Detect which cell encompasses the target text, then output its [x, y] center coordinate. 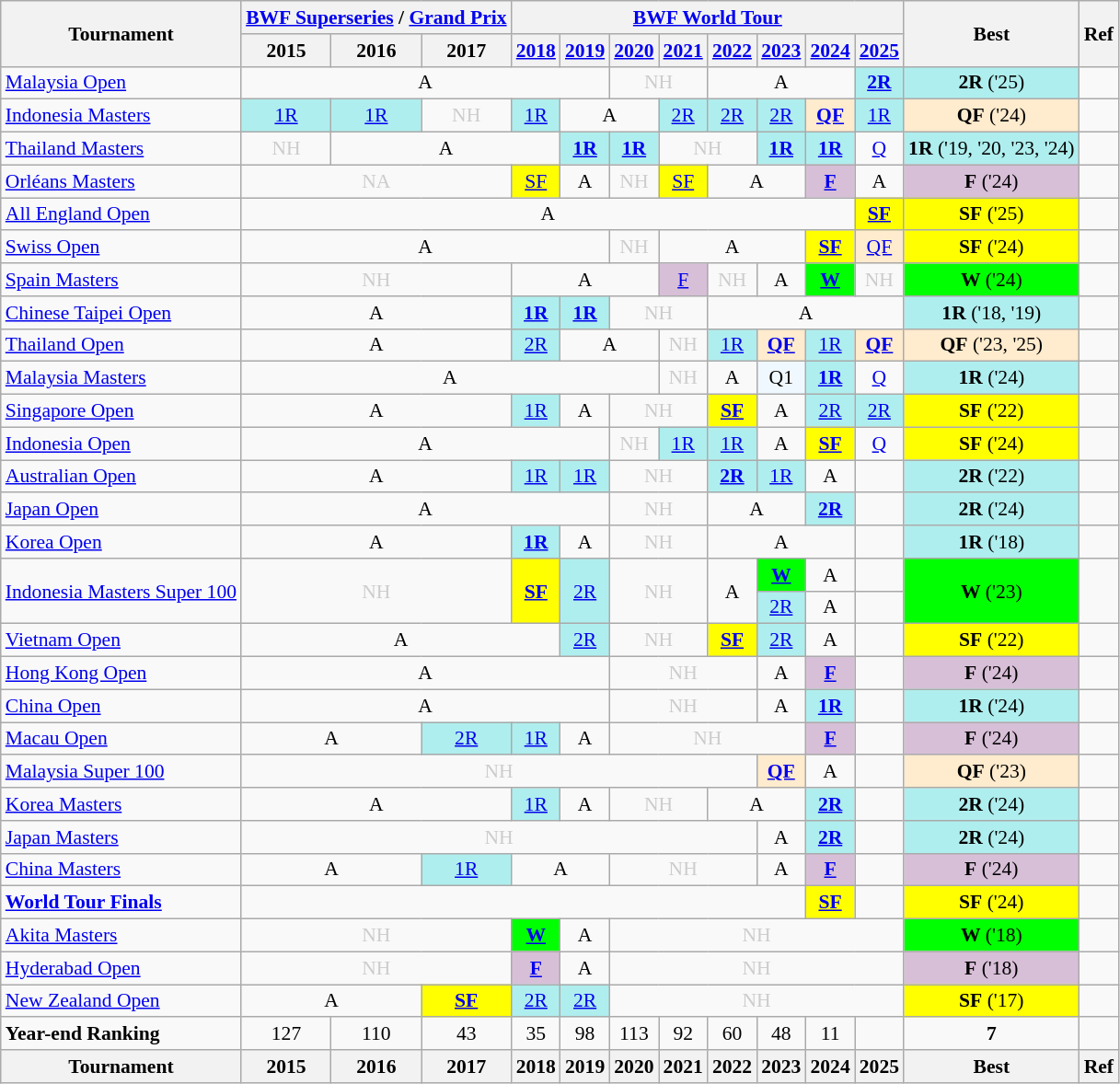
W ('24) [992, 280]
110 [376, 1034]
Swiss Open [121, 248]
New Zealand Open [121, 1001]
Indonesia Masters Super 100 [121, 591]
Indonesia Open [121, 444]
W ('18) [992, 936]
60 [733, 1034]
Indonesia Masters [121, 116]
Orléans Masters [121, 181]
BWF World Tour [708, 17]
QF ('24) [992, 116]
2R ('25) [992, 83]
F ('18) [992, 968]
Japan Masters [121, 837]
World Tour Finals [121, 903]
W ('23) [992, 591]
Hyderabad Open [121, 968]
Korea Masters [121, 804]
Hong Kong Open [121, 674]
Q1 [780, 378]
Malaysia Super 100 [121, 772]
BWF Superseries / Grand Prix [376, 17]
Chinese Taipei Open [121, 313]
Spain Masters [121, 280]
1R ('19, '20, '23, '24) [992, 149]
43 [467, 1034]
Malaysia Open [121, 83]
Vietnam Open [121, 640]
92 [683, 1034]
Macau Open [121, 739]
All England Open [121, 214]
11 [830, 1034]
1R ('18, '19) [992, 313]
Thailand Masters [121, 149]
QF ('23, '25) [992, 345]
35 [536, 1034]
Year-end Ranking [121, 1034]
Australian Open [121, 477]
127 [286, 1034]
QF ('23) [992, 772]
Singapore Open [121, 411]
113 [633, 1034]
48 [780, 1034]
Korea Open [121, 542]
SF ('17) [992, 1001]
Akita Masters [121, 936]
Japan Open [121, 510]
7 [992, 1034]
SF ('25) [992, 214]
98 [585, 1034]
China Open [121, 706]
Thailand Open [121, 345]
1R ('18) [992, 542]
2R ('22) [992, 477]
NA [376, 181]
China Masters [121, 870]
Malaysia Masters [121, 378]
